Output the (X, Y) coordinate of the center of the cell containing the given text.  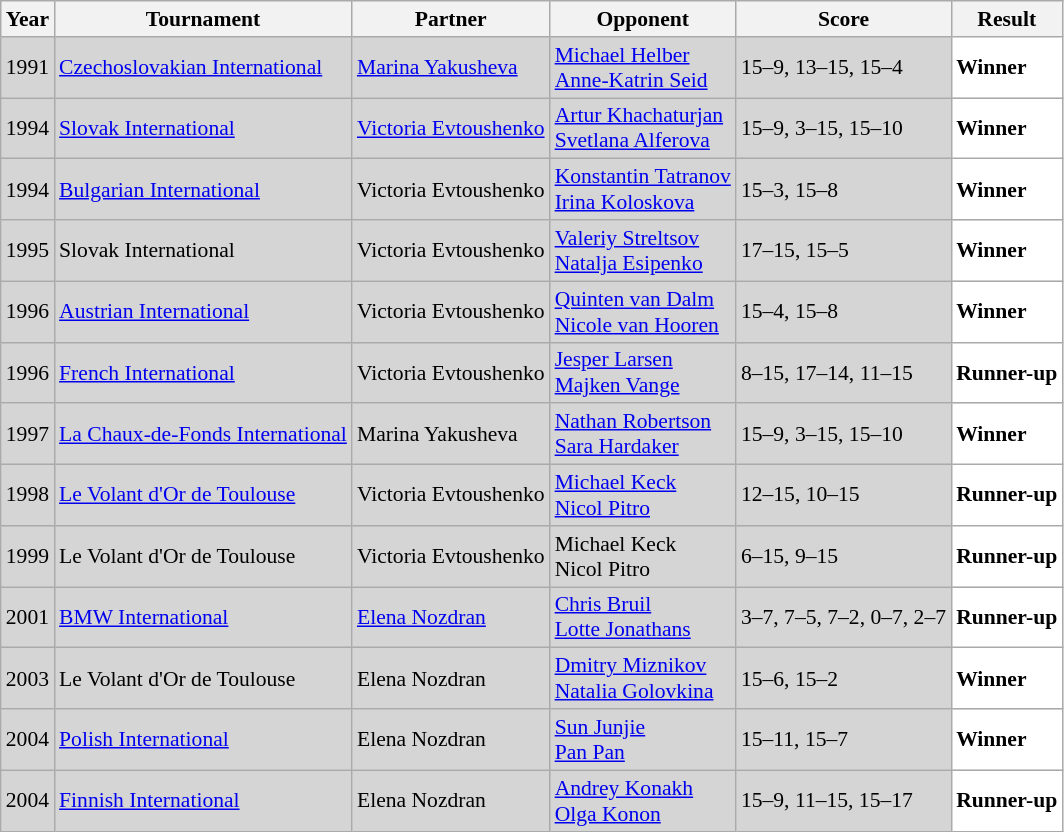
1995 (28, 250)
2001 (28, 618)
Finnish International (203, 800)
Tournament (203, 19)
Czechoslovakian International (203, 68)
15–3, 15–8 (844, 190)
Michael Helber Anne-Katrin Seid (643, 68)
Valeriy Streltsov Natalja Esipenko (643, 250)
1998 (28, 496)
Year (28, 19)
Bulgarian International (203, 190)
8–15, 17–14, 11–15 (844, 372)
Quinten van Dalm Nicole van Hooren (643, 312)
Jesper Larsen Majken Vange (643, 372)
French International (203, 372)
Konstantin Tatranov Irina Koloskova (643, 190)
Partner (451, 19)
Nathan Robertson Sara Hardaker (643, 434)
Chris Bruil Lotte Jonathans (643, 618)
BMW International (203, 618)
15–11, 15–7 (844, 740)
Polish International (203, 740)
Result (1006, 19)
15–9, 11–15, 15–17 (844, 800)
12–15, 10–15 (844, 496)
Sun Junjie Pan Pan (643, 740)
15–9, 13–15, 15–4 (844, 68)
1999 (28, 556)
La Chaux-de-Fonds International (203, 434)
15–6, 15–2 (844, 678)
2003 (28, 678)
17–15, 15–5 (844, 250)
Austrian International (203, 312)
15–4, 15–8 (844, 312)
3–7, 7–5, 7–2, 0–7, 2–7 (844, 618)
6–15, 9–15 (844, 556)
Andrey Konakh Olga Konon (643, 800)
Opponent (643, 19)
Dmitry Miznikov Natalia Golovkina (643, 678)
1997 (28, 434)
Score (844, 19)
1991 (28, 68)
Artur Khachaturjan Svetlana Alferova (643, 128)
